Pinpoint the cell where the given text exists, returning its [X, Y] midpoint coordinate. 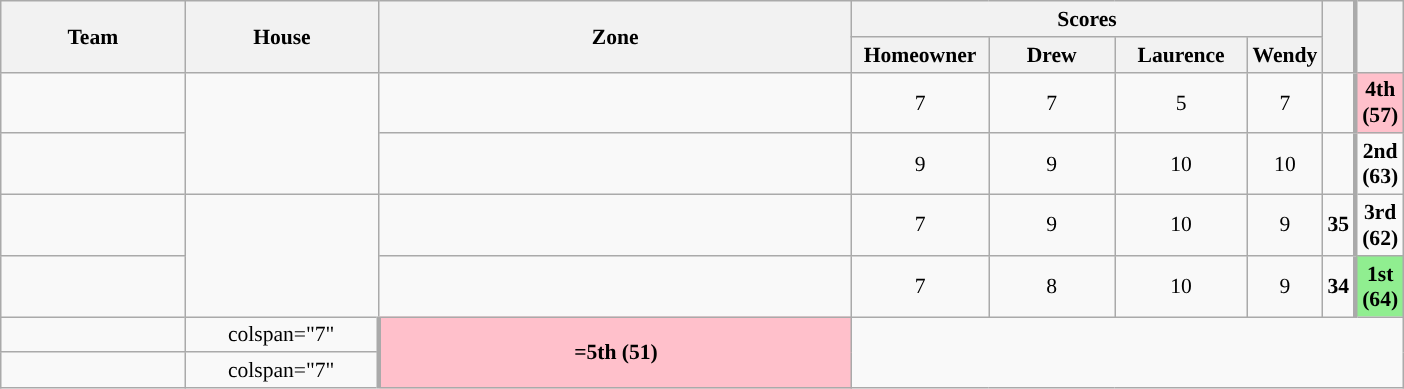
5 [1182, 102]
House [282, 36]
2nd (63) [1380, 164]
Laurence [1182, 55]
4th (57) [1380, 102]
Homeowner [920, 55]
Team [93, 36]
Wendy [1284, 55]
8 [1052, 286]
3rd (62) [1380, 226]
1st (64) [1380, 286]
34 [1338, 286]
35 [1338, 226]
=5th (51) [615, 352]
Zone [615, 36]
Scores [1086, 19]
Drew [1052, 55]
